Search for the cell housing the specified text and yield its [x, y] center coordinate. 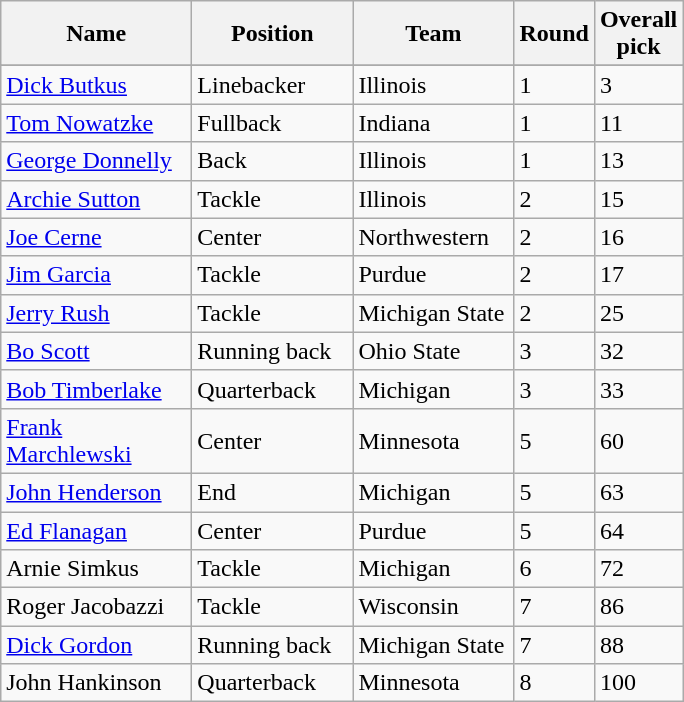
Bo Scott [96, 351]
Jerry Rush [96, 313]
17 [638, 275]
32 [638, 351]
13 [638, 161]
John Hankinson [96, 683]
100 [638, 683]
25 [638, 313]
Roger Jacobazzi [96, 607]
Position [272, 34]
Jim Garcia [96, 275]
6 [554, 569]
Frank Marchlewski [96, 440]
Linebacker [272, 85]
Back [272, 161]
End [272, 492]
16 [638, 237]
Joe Cerne [96, 237]
Arnie Simkus [96, 569]
Ed Flanagan [96, 531]
33 [638, 389]
72 [638, 569]
86 [638, 607]
George Donnelly [96, 161]
Team [434, 34]
Wisconsin [434, 607]
Archie Sutton [96, 199]
64 [638, 531]
Northwestern [434, 237]
Overall pick [638, 34]
John Henderson [96, 492]
63 [638, 492]
Ohio State [434, 351]
15 [638, 199]
Round [554, 34]
Name [96, 34]
Indiana [434, 123]
8 [554, 683]
11 [638, 123]
Fullback [272, 123]
Dick Gordon [96, 645]
Tom Nowatzke [96, 123]
60 [638, 440]
Bob Timberlake [96, 389]
88 [638, 645]
Dick Butkus [96, 85]
